For the text-containing cell, return its midpoint in [X, Y] coordinate format. 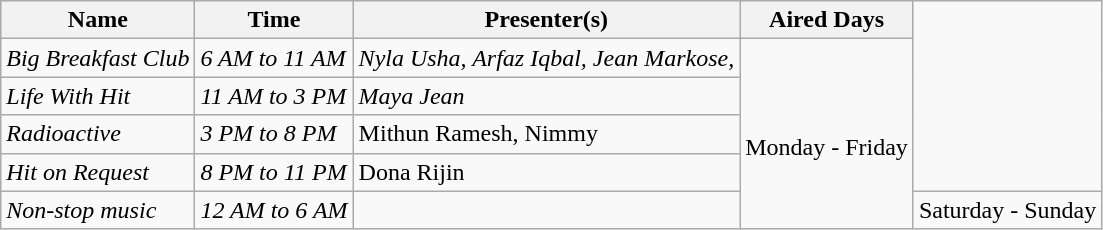
11 AM to 3 PM [274, 96]
Maya Jean [546, 96]
Radioactive [98, 134]
Mithun Ramesh, Nimmy [546, 134]
8 PM to 11 PM [274, 172]
Monday - Friday [827, 134]
Nyla Usha, Arfaz Iqbal, Jean Markose, [546, 58]
12 AM to 6 AM [274, 210]
3 PM to 8 PM [274, 134]
Presenter(s) [546, 20]
Saturday - Sunday [1007, 210]
Life With Hit [98, 96]
Aired Days [827, 20]
Name [98, 20]
Big Breakfast Club [98, 58]
Dona Rijin [546, 172]
Non-stop music [98, 210]
Hit on Request [98, 172]
Time [274, 20]
6 AM to 11 AM [274, 58]
